Pinpoint the cell where the given text exists, returning its (x, y) midpoint coordinate. 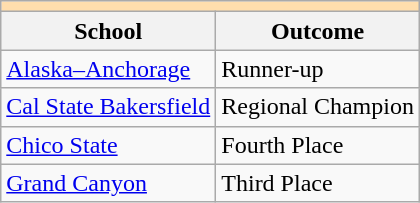
Alaska–Anchorage (108, 69)
Outcome (318, 31)
Cal State Bakersfield (108, 107)
Chico State (108, 145)
Grand Canyon (108, 183)
Runner-up (318, 69)
Fourth Place (318, 145)
Third Place (318, 183)
School (108, 31)
Regional Champion (318, 107)
